Locate the cell with the specified text and output its [x, y] center coordinate. 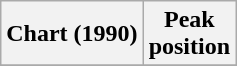
Peakposition [189, 34]
Chart (1990) [72, 34]
